Find where the given text appears and provide that cell's center as [X, Y] coordinate. 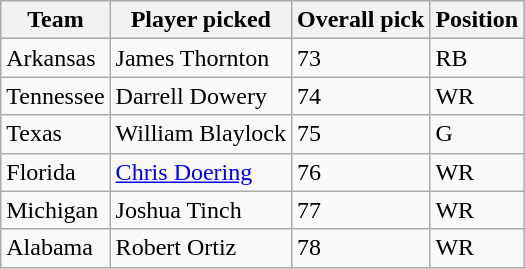
G [477, 134]
Overall pick [360, 20]
Player picked [200, 20]
Team [56, 20]
Position [477, 20]
77 [360, 210]
Texas [56, 134]
William Blaylock [200, 134]
Michigan [56, 210]
Chris Doering [200, 172]
Florida [56, 172]
Arkansas [56, 58]
James Thornton [200, 58]
Tennessee [56, 96]
Robert Ortiz [200, 248]
74 [360, 96]
75 [360, 134]
Joshua Tinch [200, 210]
Darrell Dowery [200, 96]
Alabama [56, 248]
78 [360, 248]
73 [360, 58]
76 [360, 172]
RB [477, 58]
